Capture the cell that displays the provided text and extract its [X, Y] central coordinate. 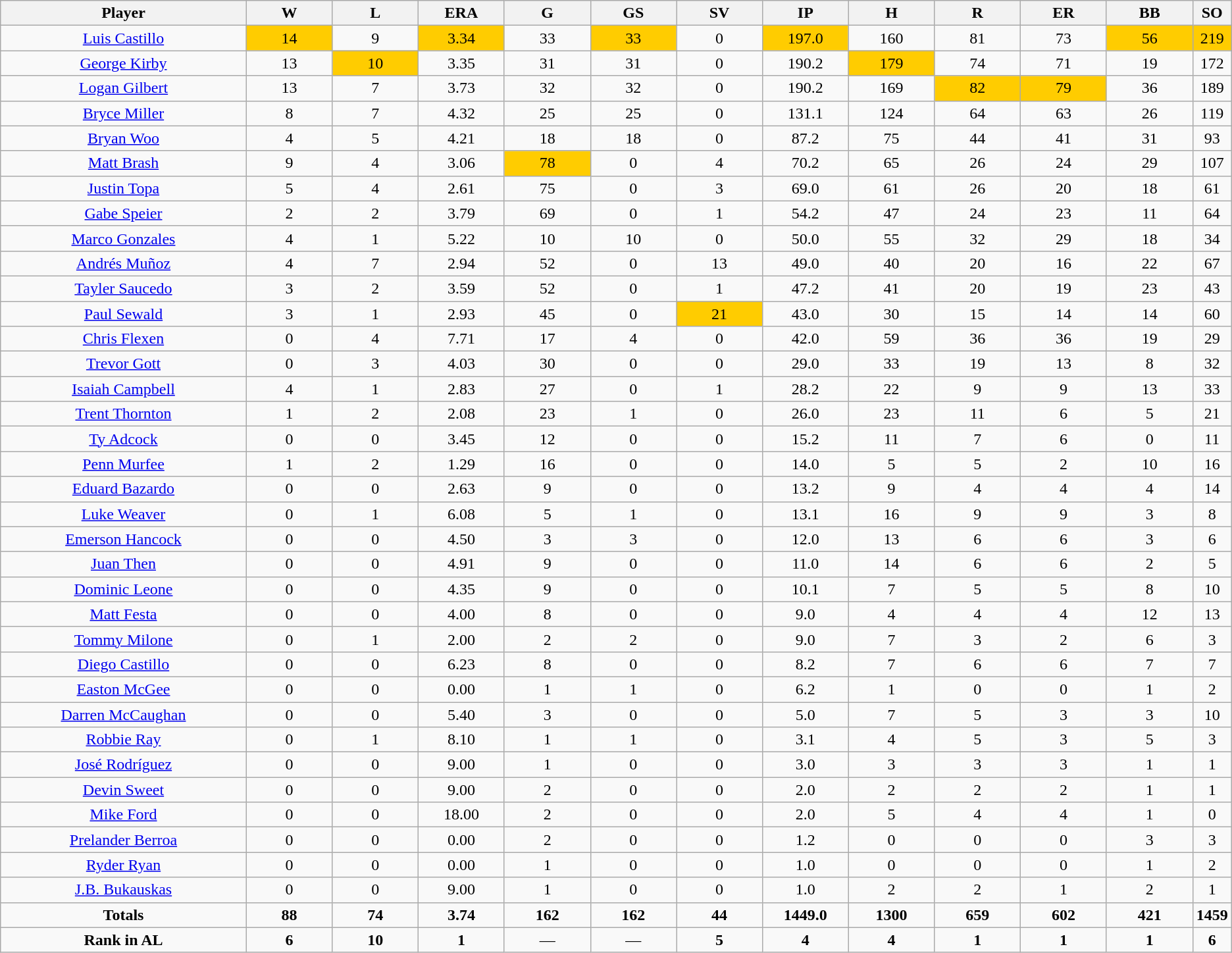
131.1 [806, 113]
Paul Sewald [124, 314]
63 [1064, 113]
3.74 [462, 915]
18.00 [462, 815]
160 [891, 38]
Trent Thornton [124, 414]
107 [1212, 163]
5.22 [462, 238]
ER [1064, 13]
55 [891, 238]
45 [548, 314]
2.93 [462, 314]
40 [891, 263]
69.0 [806, 188]
34 [1212, 238]
GS [633, 13]
3.73 [462, 88]
15.2 [806, 439]
4.03 [462, 364]
Bryce Miller [124, 113]
47.2 [806, 288]
BB [1149, 13]
Isaiah Campbell [124, 389]
4.32 [462, 113]
602 [1064, 915]
Prelander Berroa [124, 840]
67 [1212, 263]
10.1 [806, 589]
69 [548, 213]
Robbie Ray [124, 740]
Logan Gilbert [124, 88]
659 [978, 915]
Devin Sweet [124, 790]
93 [1212, 138]
Darren McCaughan [124, 714]
Penn Murfee [124, 464]
197.0 [806, 38]
3.06 [462, 163]
8.2 [806, 664]
124 [891, 113]
65 [891, 163]
59 [891, 339]
3.35 [462, 63]
SO [1212, 13]
Matt Festa [124, 614]
119 [1212, 113]
169 [891, 88]
81 [978, 38]
Totals [124, 915]
7.71 [462, 339]
Luis Castillo [124, 38]
4.35 [462, 589]
J.B. Bukauskas [124, 890]
4.00 [462, 614]
82 [978, 88]
IP [806, 13]
Bryan Woo [124, 138]
Gabe Speier [124, 213]
54.2 [806, 213]
6.23 [462, 664]
28.2 [806, 389]
Diego Castillo [124, 664]
W [290, 13]
79 [1064, 88]
3.1 [806, 740]
11.0 [806, 564]
2.94 [462, 263]
Marco Gonzales [124, 238]
179 [891, 63]
1.29 [462, 464]
4.91 [462, 564]
Easton McGee [124, 689]
Emerson Hancock [124, 539]
15 [978, 314]
José Rodríguez [124, 765]
78 [548, 163]
6.2 [806, 689]
43 [1212, 288]
SV [720, 13]
50.0 [806, 238]
421 [1149, 915]
27 [548, 389]
3.59 [462, 288]
ERA [462, 13]
Eduard Bazardo [124, 489]
Chris Flexen [124, 339]
L [375, 13]
Rank in AL [124, 940]
17 [548, 339]
R [978, 13]
Andrés Muñoz [124, 263]
29.0 [806, 364]
Ty Adcock [124, 439]
Tommy Milone [124, 639]
Ryder Ryan [124, 865]
172 [1212, 63]
88 [290, 915]
2.08 [462, 414]
6.08 [462, 514]
1449.0 [806, 915]
3.79 [462, 213]
1300 [891, 915]
4.21 [462, 138]
71 [1064, 63]
13.1 [806, 514]
87.2 [806, 138]
60 [1212, 314]
49.0 [806, 263]
Matt Brash [124, 163]
2.63 [462, 489]
Player [124, 13]
13.2 [806, 489]
Luke Weaver [124, 514]
3.34 [462, 38]
G [548, 13]
3.45 [462, 439]
70.2 [806, 163]
73 [1064, 38]
8.10 [462, 740]
Trevor Gott [124, 364]
47 [891, 213]
George Kirby [124, 63]
2.83 [462, 389]
219 [1212, 38]
56 [1149, 38]
4.50 [462, 539]
5.0 [806, 714]
2.61 [462, 188]
5.40 [462, 714]
Tayler Saucedo [124, 288]
1.2 [806, 840]
14.0 [806, 464]
26.0 [806, 414]
H [891, 13]
Juan Then [124, 564]
Justin Topa [124, 188]
189 [1212, 88]
Dominic Leone [124, 589]
Mike Ford [124, 815]
12.0 [806, 539]
3.0 [806, 765]
42.0 [806, 339]
1459 [1212, 915]
43.0 [806, 314]
2.00 [462, 639]
